Pinpoint the cell where the given text exists, returning its [x, y] midpoint coordinate. 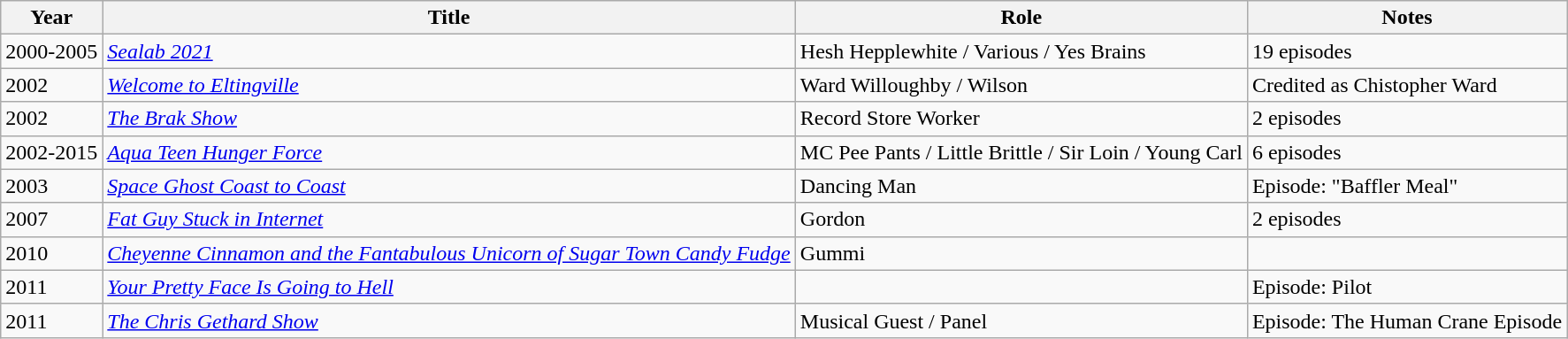
Dancing Man [1021, 186]
Ward Willoughby / Wilson [1021, 85]
Episode: "Baffler Meal" [1406, 186]
Role [1021, 18]
Space Ghost Coast to Coast [449, 186]
Fat Guy Stuck in Internet [449, 220]
19 episodes [1406, 51]
Credited as Chistopher Ward [1406, 85]
Your Pretty Face Is Going to Hell [449, 287]
Gordon [1021, 220]
2003 [51, 186]
MC Pee Pants / Little Brittle / Sir Loin / Young Carl [1021, 152]
Musical Guest / Panel [1021, 320]
2010 [51, 253]
Welcome to Eltingville [449, 85]
Year [51, 18]
2000-2005 [51, 51]
Title [449, 18]
2002-2015 [51, 152]
2007 [51, 220]
Notes [1406, 18]
Record Store Worker [1021, 119]
Gummi [1021, 253]
Sealab 2021 [449, 51]
Cheyenne Cinnamon and the Fantabulous Unicorn of Sugar Town Candy Fudge [449, 253]
Episode: The Human Crane Episode [1406, 320]
Hesh Hepplewhite / Various / Yes Brains [1021, 51]
The Chris Gethard Show [449, 320]
Aqua Teen Hunger Force [449, 152]
The Brak Show [449, 119]
Episode: Pilot [1406, 287]
6 episodes [1406, 152]
